Find where the given text appears and provide that cell's center as [x, y] coordinate. 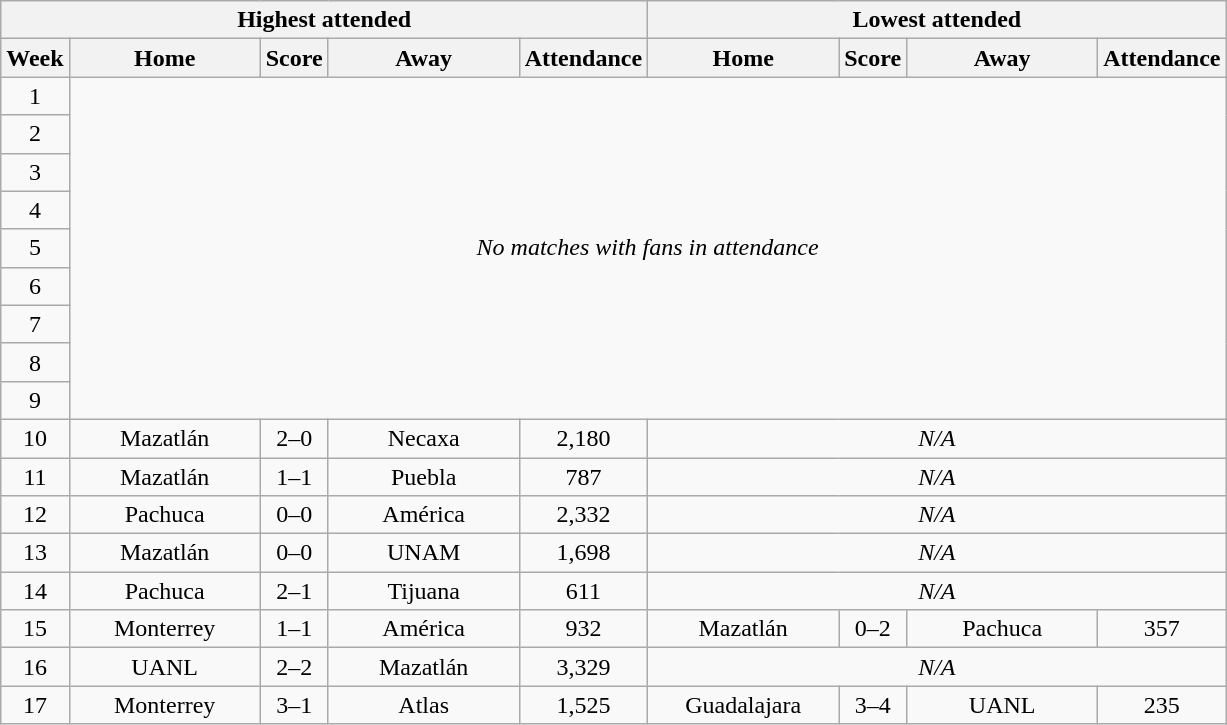
12 [35, 515]
3 [35, 172]
Lowest attended [937, 20]
11 [35, 477]
2–2 [294, 667]
14 [35, 591]
3–1 [294, 705]
2–1 [294, 591]
1 [35, 96]
357 [1162, 629]
6 [35, 286]
2,180 [583, 438]
3–4 [873, 705]
17 [35, 705]
4 [35, 210]
2,332 [583, 515]
Necaxa [424, 438]
235 [1162, 705]
1,698 [583, 553]
13 [35, 553]
Atlas [424, 705]
1,525 [583, 705]
0–2 [873, 629]
3,329 [583, 667]
Puebla [424, 477]
No matches with fans in attendance [648, 248]
Week [35, 58]
Highest attended [324, 20]
Tijuana [424, 591]
UNAM [424, 553]
15 [35, 629]
932 [583, 629]
9 [35, 400]
2–0 [294, 438]
8 [35, 362]
Guadalajara [744, 705]
5 [35, 248]
7 [35, 324]
16 [35, 667]
2 [35, 134]
10 [35, 438]
787 [583, 477]
611 [583, 591]
